Scan for the cell matching the given text and deliver its (X, Y) coordinate at center. 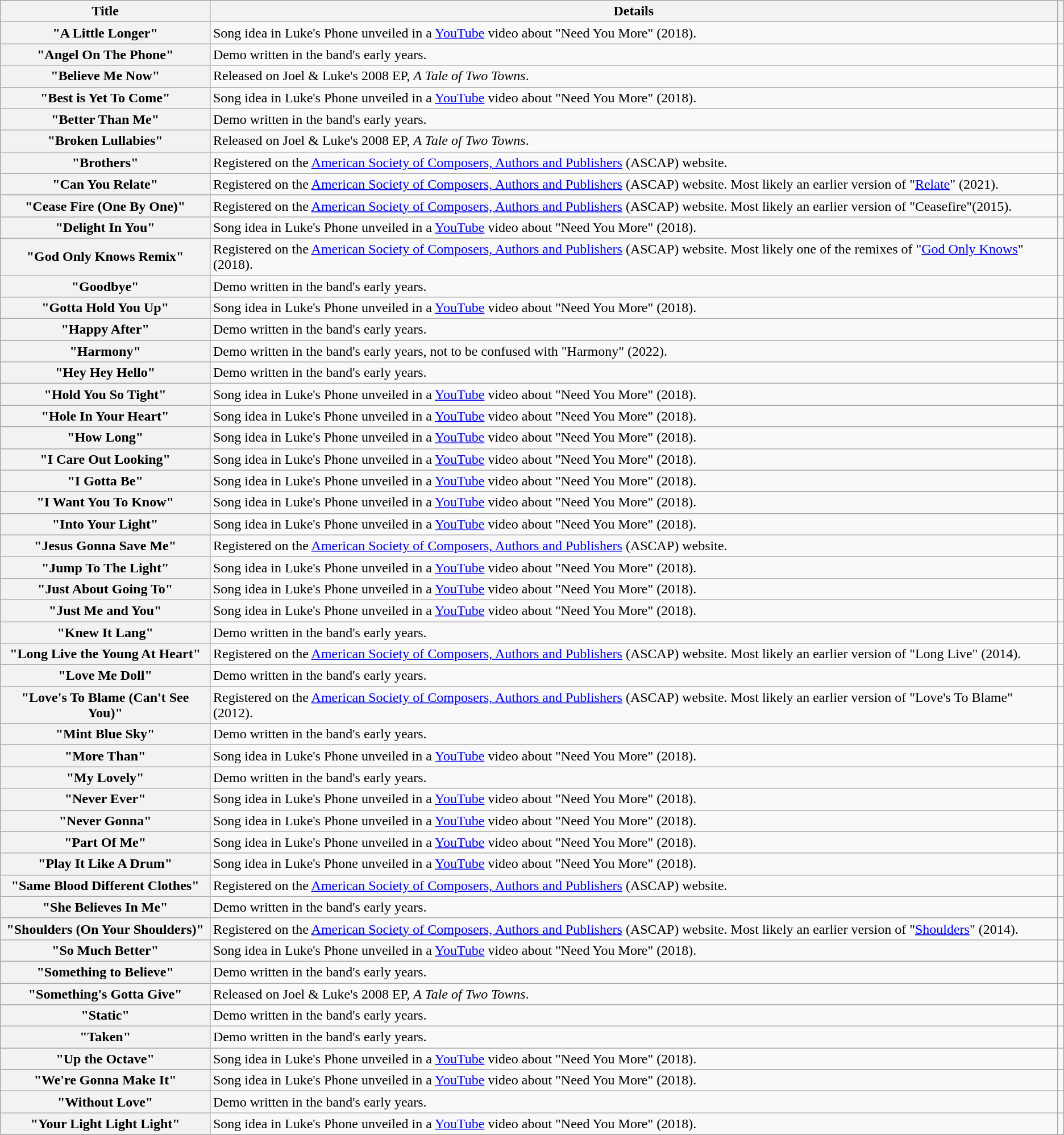
"Best is Yet To Come" (106, 98)
"Never Ever" (106, 799)
"She Believes In Me" (106, 907)
"Something's Gotta Give" (106, 994)
"Hey Hey Hello" (106, 373)
"Jesus Gonna Save Me" (106, 546)
"Something to Believe" (106, 972)
"Shoulders (On Your Shoulders)" (106, 929)
Registered on the American Society of Composers, Authors and Publishers (ASCAP) website. Most likely one of the remixes of "God Only Knows" (2018). (633, 257)
"Mint Blue Sky" (106, 734)
"Without Love" (106, 1102)
"Broken Lullabies" (106, 141)
"More Than" (106, 756)
"Happy After" (106, 330)
"Hole In Your Heart" (106, 416)
"So Much Better" (106, 950)
Title (106, 11)
"Gotta Hold You Up" (106, 308)
"How Long" (106, 438)
"Play It Like A Drum" (106, 864)
"Cease Fire (One By One)" (106, 206)
"Love Me Doll" (106, 676)
Registered on the American Society of Composers, Authors and Publishers (ASCAP) website. Most likely an earlier version of "Shoulders" (2014). (633, 929)
"Believe Me Now" (106, 76)
"Never Gonna" (106, 821)
"Knew It Lang" (106, 633)
"My Lovely" (106, 778)
"I Want You To Know" (106, 502)
"Taken" (106, 1037)
"Brothers" (106, 163)
"Better Than Me" (106, 119)
Registered on the American Society of Composers, Authors and Publishers (ASCAP) website. Most likely an earlier version of "Long Live" (2014). (633, 654)
"Can You Relate" (106, 184)
"Just Me and You" (106, 610)
"Delight In You" (106, 227)
"Up the Octave" (106, 1059)
"Your Light Light Light" (106, 1124)
Registered on the American Society of Composers, Authors and Publishers (ASCAP) website. Most likely an earlier version of "Love's To Blame" (2012). (633, 705)
"Hold You So Tight" (106, 394)
"Love's To Blame (Can't See You)" (106, 705)
"Same Blood Different Clothes" (106, 885)
Demo written in the band's early years, not to be confused with "Harmony" (2022). (633, 351)
"Jump To The Light" (106, 567)
Registered on the American Society of Composers, Authors and Publishers (ASCAP) website. Most likely an earlier version of "Relate" (2021). (633, 184)
"A Little Longer" (106, 33)
Registered on the American Society of Composers, Authors and Publishers (ASCAP) website. Most likely an earlier version of "Ceasefire"(2015). (633, 206)
Details (633, 11)
"Long Live the Young At Heart" (106, 654)
"Goodbye" (106, 286)
"Harmony" (106, 351)
"Just About Going To" (106, 589)
"I Gotta Be" (106, 481)
"Angel On The Phone" (106, 55)
"Static" (106, 1016)
"Part Of Me" (106, 842)
"We're Gonna Make It" (106, 1080)
"I Care Out Looking" (106, 459)
"Into Your Light" (106, 524)
"God Only Knows Remix" (106, 257)
